Output the (x, y) coordinate of the center of the cell containing the given text.  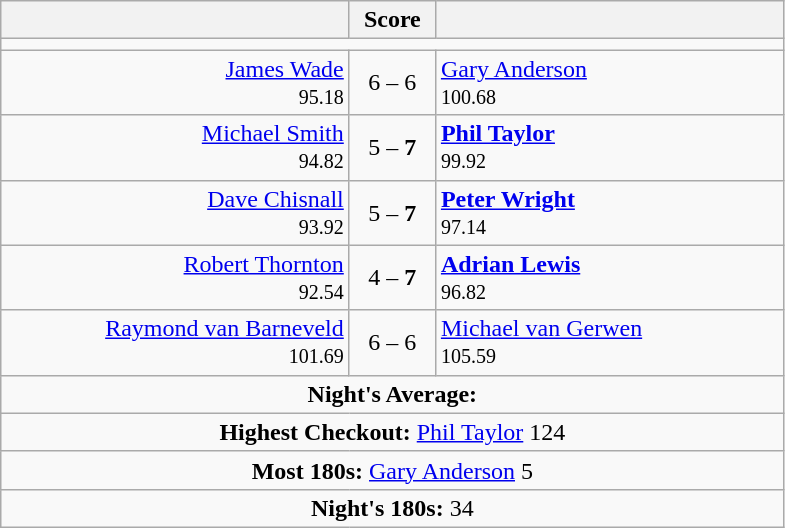
Michael Smith 94.82 (176, 148)
4 – 7 (392, 278)
Dave Chisnall 93.92 (176, 212)
James Wade 95.18 (176, 82)
Gary Anderson 100.68 (610, 82)
Adrian Lewis 96.82 (610, 278)
Peter Wright 97.14 (610, 212)
Night's 180s: 34 (392, 508)
Score (392, 20)
Night's Average: (392, 394)
Most 180s: Gary Anderson 5 (392, 470)
Phil Taylor 99.92 (610, 148)
Michael van Gerwen 105.59 (610, 342)
Raymond van Barneveld 101.69 (176, 342)
Robert Thornton 92.54 (176, 278)
Highest Checkout: Phil Taylor 124 (392, 432)
